Detect which cell encompasses the target text, then output its [X, Y] center coordinate. 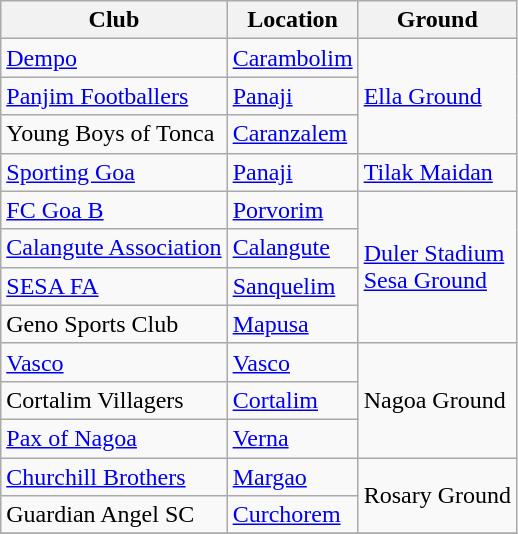
Cortalim Villagers [114, 400]
Porvorim [292, 210]
Geno Sports Club [114, 324]
Duler StadiumSesa Ground [437, 267]
Curchorem [292, 515]
Sanquelim [292, 286]
Dempo [114, 58]
Churchill Brothers [114, 477]
Verna [292, 438]
Cortalim [292, 400]
Club [114, 20]
Young Boys of Tonca [114, 134]
Tilak Maidan [437, 172]
FC Goa B [114, 210]
Calangute [292, 248]
SESA FA [114, 286]
Sporting Goa [114, 172]
Pax of Nagoa [114, 438]
Location [292, 20]
Ground [437, 20]
Mapusa [292, 324]
Ella Ground [437, 96]
Margao [292, 477]
Calangute Association [114, 248]
Panjim Footballers [114, 96]
Rosary Ground [437, 496]
Nagoa Ground [437, 400]
Caranzalem [292, 134]
Guardian Angel SC [114, 515]
Carambolim [292, 58]
